Determine the [x, y] coordinate at the center of the cell enclosing the given text.  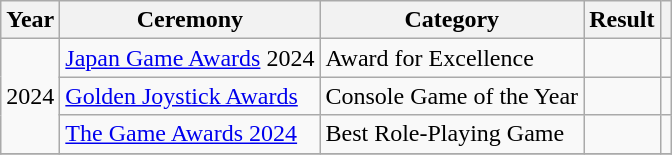
Japan Game Awards 2024 [190, 58]
Ceremony [190, 20]
Console Game of the Year [452, 96]
Category [452, 20]
Award for Excellence [452, 58]
The Game Awards 2024 [190, 134]
Result [622, 20]
Year [30, 20]
Best Role-Playing Game [452, 134]
2024 [30, 96]
Golden Joystick Awards [190, 96]
